Provide the (X, Y) coordinate of the cell's center where the given text is located.  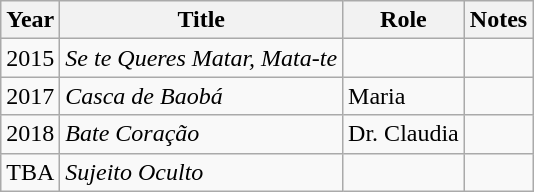
Year (30, 20)
Notes (498, 20)
Dr. Claudia (404, 134)
2018 (30, 134)
Se te Queres Matar, Mata-te (202, 58)
2017 (30, 96)
Title (202, 20)
Sujeito Oculto (202, 172)
Bate Coração (202, 134)
Role (404, 20)
2015 (30, 58)
Casca de Baobá (202, 96)
TBA (30, 172)
Maria (404, 96)
